Determine the (x, y) coordinate at the center of the cell enclosing the given text.  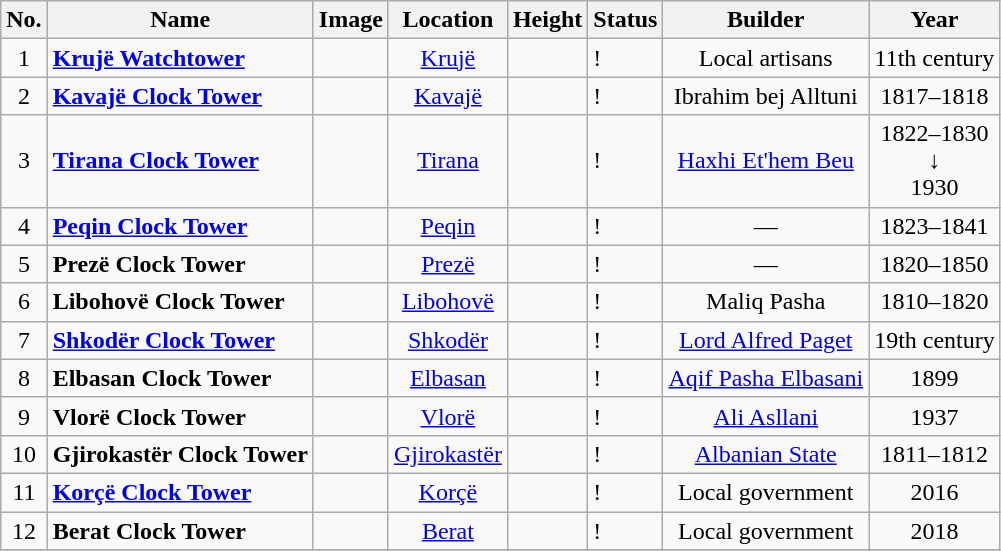
12 (24, 531)
2 (24, 96)
Gjirokastër (448, 454)
Tirana Clock Tower (180, 161)
Location (448, 20)
Status (626, 20)
Albanian State (766, 454)
Year (935, 20)
Shkodër Clock Tower (180, 340)
Elbasan Clock Tower (180, 378)
Builder (766, 20)
Vlorë (448, 416)
8 (24, 378)
1817–1818 (935, 96)
Krujë (448, 58)
Berat (448, 531)
1899 (935, 378)
Peqin (448, 226)
19th century (935, 340)
Libohovë Clock Tower (180, 302)
Berat Clock Tower (180, 531)
Prezë Clock Tower (180, 264)
No. (24, 20)
1823–1841 (935, 226)
Image (350, 20)
Korçë Clock Tower (180, 492)
1 (24, 58)
4 (24, 226)
Lord Alfred Paget (766, 340)
Kavajë (448, 96)
Height (547, 20)
7 (24, 340)
Haxhi Et'hem Beu (766, 161)
2016 (935, 492)
Local artisans (766, 58)
5 (24, 264)
Shkodër (448, 340)
10 (24, 454)
Tirana (448, 161)
Korçë (448, 492)
11th century (935, 58)
3 (24, 161)
Aqif Pasha Elbasani (766, 378)
1822–1830↓1930 (935, 161)
Vlorë Clock Tower (180, 416)
Name (180, 20)
Libohovë (448, 302)
Prezë (448, 264)
Kavajë Clock Tower (180, 96)
Elbasan (448, 378)
11 (24, 492)
1810–1820 (935, 302)
9 (24, 416)
Gjirokastër Clock Tower (180, 454)
Ibrahim bej Alltuni (766, 96)
1937 (935, 416)
1820–1850 (935, 264)
Ali Asllani (766, 416)
6 (24, 302)
Krujë Watchtower (180, 58)
Peqin Clock Tower (180, 226)
2018 (935, 531)
Maliq Pasha (766, 302)
1811–1812 (935, 454)
